Identify which cell holds the provided text, then report its (X, Y) central coordinate. 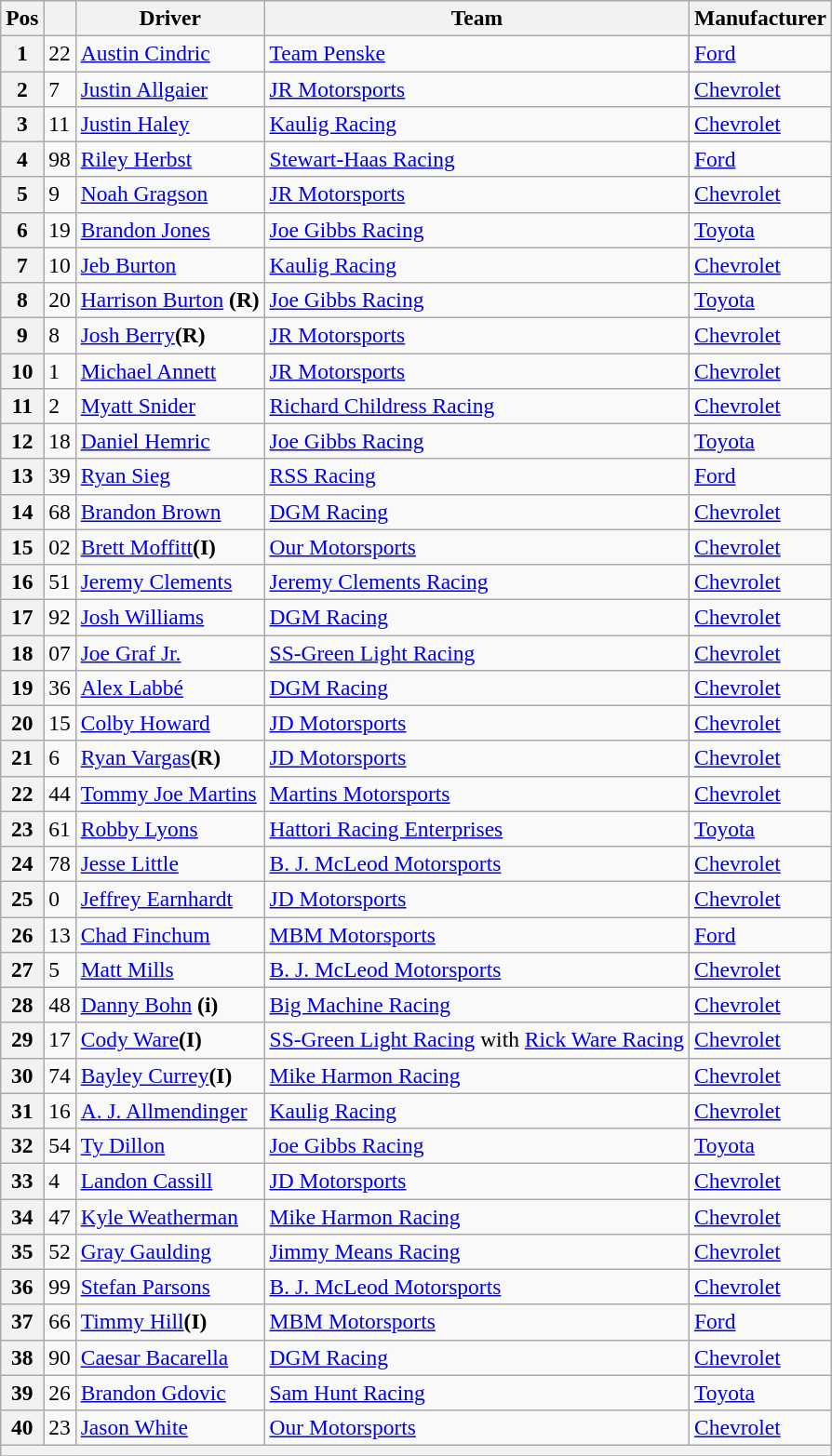
92 (60, 617)
Jeremy Clements (169, 581)
Caesar Bacarella (169, 1357)
Noah Gragson (169, 194)
21 (22, 758)
Brett Moffitt(I) (169, 547)
3 (22, 124)
Justin Haley (169, 124)
34 (22, 1216)
66 (60, 1322)
74 (60, 1075)
Gray Gaulding (169, 1251)
48 (60, 1005)
Chad Finchum (169, 934)
90 (60, 1357)
32 (22, 1145)
RSS Racing (476, 476)
28 (22, 1005)
Ty Dillon (169, 1145)
Cody Ware(I) (169, 1040)
Joe Graf Jr. (169, 652)
Stefan Parsons (169, 1287)
Alex Labbé (169, 688)
Colby Howard (169, 723)
Richard Childress Racing (476, 406)
Harrison Burton (R) (169, 300)
Riley Herbst (169, 159)
Stewart-Haas Racing (476, 159)
Brandon Gdovic (169, 1393)
Brandon Brown (169, 512)
Landon Cassill (169, 1181)
37 (22, 1322)
Austin Cindric (169, 53)
Josh Berry(R) (169, 335)
61 (60, 829)
Martins Motorsports (476, 794)
Jeb Burton (169, 265)
99 (60, 1287)
35 (22, 1251)
Matt Mills (169, 969)
Jason White (169, 1427)
02 (60, 547)
54 (60, 1145)
51 (60, 581)
25 (22, 899)
78 (60, 863)
Justin Allgaier (169, 88)
Bayley Currey(I) (169, 1075)
52 (60, 1251)
47 (60, 1216)
29 (22, 1040)
40 (22, 1427)
14 (22, 512)
Robby Lyons (169, 829)
12 (22, 441)
44 (60, 794)
Driver (169, 18)
SS-Green Light Racing with Rick Ware Racing (476, 1040)
Ryan Vargas(R) (169, 758)
98 (60, 159)
Daniel Hemric (169, 441)
SS-Green Light Racing (476, 652)
Jeffrey Earnhardt (169, 899)
0 (60, 899)
Sam Hunt Racing (476, 1393)
Jimmy Means Racing (476, 1251)
Manufacturer (761, 18)
Michael Annett (169, 370)
Brandon Jones (169, 230)
Josh Williams (169, 617)
31 (22, 1111)
Timmy Hill(I) (169, 1322)
Myatt Snider (169, 406)
Pos (22, 18)
Jesse Little (169, 863)
30 (22, 1075)
Big Machine Racing (476, 1005)
24 (22, 863)
A. J. Allmendinger (169, 1111)
33 (22, 1181)
Team (476, 18)
Jeremy Clements Racing (476, 581)
Tommy Joe Martins (169, 794)
38 (22, 1357)
Ryan Sieg (169, 476)
68 (60, 512)
Hattori Racing Enterprises (476, 829)
07 (60, 652)
27 (22, 969)
Kyle Weatherman (169, 1216)
Team Penske (476, 53)
Danny Bohn (i) (169, 1005)
